Detect which cell encompasses the target text, then output its [x, y] center coordinate. 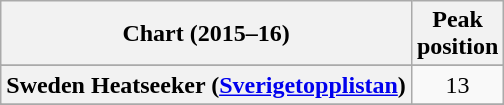
13 [457, 85]
Sweden Heatseeker (Sverigetopplistan) [206, 85]
Chart (2015–16) [206, 34]
Peakposition [457, 34]
